Scan for the cell matching the given text and deliver its (x, y) coordinate at center. 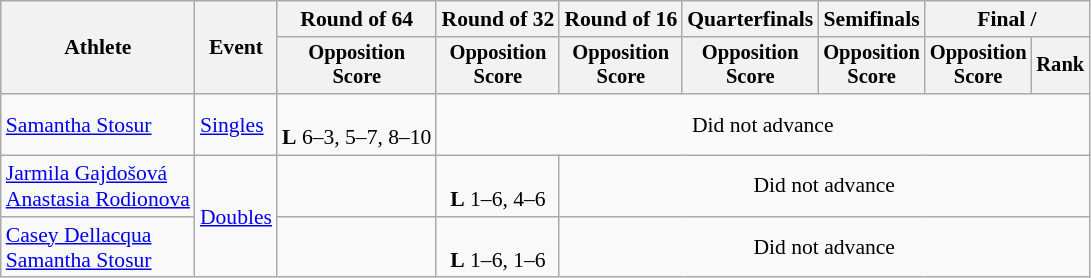
Event (236, 48)
Round of 64 (356, 19)
Singles (236, 124)
Semifinals (872, 19)
Samantha Stosur (98, 124)
L 1–6, 1–6 (498, 248)
Doubles (236, 217)
Quarterfinals (750, 19)
Final / (1007, 19)
Round of 16 (620, 19)
Jarmila GajdošováAnastasia Rodionova (98, 186)
Casey DellacquaSamantha Stosur (98, 248)
Rank (1060, 66)
Round of 32 (498, 19)
Athlete (98, 48)
L 1–6, 4–6 (498, 186)
L 6–3, 5–7, 8–10 (356, 124)
